Locate the cell with the specified text and output its [x, y] center coordinate. 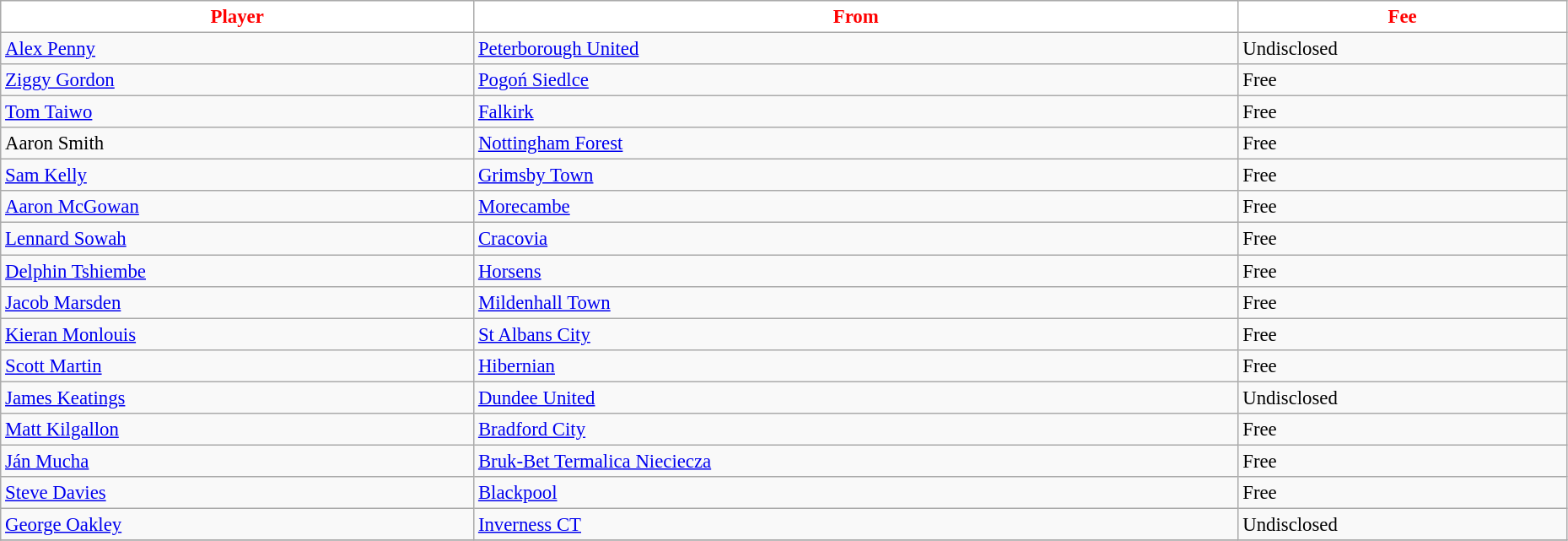
Tom Taiwo [238, 112]
Delphin Tshiembe [238, 271]
Scott Martin [238, 365]
Ziggy Gordon [238, 80]
Jacob Marsden [238, 302]
Horsens [856, 271]
Inverness CT [856, 524]
Matt Kilgallon [238, 430]
James Keatings [238, 398]
Alex Penny [238, 49]
Pogoń Siedlce [856, 80]
Bradford City [856, 430]
Steve Davies [238, 493]
Sam Kelly [238, 176]
Fee [1402, 17]
Lennard Sowah [238, 239]
Aaron McGowan [238, 207]
Peterborough United [856, 49]
From [856, 17]
George Oakley [238, 524]
Falkirk [856, 112]
Blackpool [856, 493]
Cracovia [856, 239]
Kieran Monlouis [238, 334]
Mildenhall Town [856, 302]
Dundee United [856, 398]
Ján Mucha [238, 461]
Player [238, 17]
St Albans City [856, 334]
Nottingham Forest [856, 143]
Aaron Smith [238, 143]
Morecambe [856, 207]
Bruk-Bet Termalica Nieciecza [856, 461]
Grimsby Town [856, 176]
Hibernian [856, 365]
